Determine the [x, y] coordinate at the center of the cell enclosing the given text.  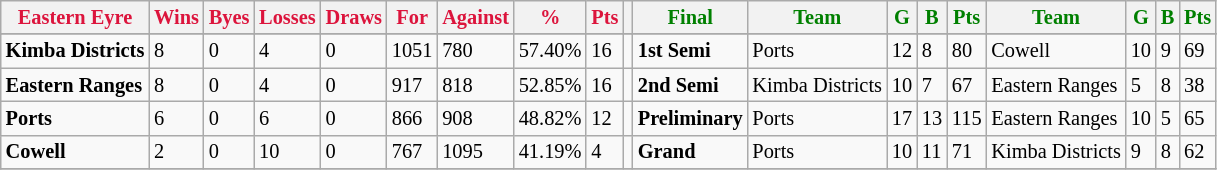
767 [412, 152]
65 [1198, 118]
41.19% [550, 152]
57.40% [550, 51]
71 [966, 152]
67 [966, 85]
115 [966, 118]
Draws [354, 17]
780 [476, 51]
917 [412, 85]
11 [932, 152]
48.82% [550, 118]
Eastern Eyre [75, 17]
69 [1198, 51]
80 [966, 51]
7 [932, 85]
1st Semi [690, 51]
Preliminary [690, 118]
62 [1198, 152]
908 [476, 118]
Losses [287, 17]
13 [932, 118]
Against [476, 17]
52.85% [550, 85]
Final [690, 17]
% [550, 17]
Wins [176, 17]
17 [902, 118]
Byes [229, 17]
2 [176, 152]
2nd Semi [690, 85]
1095 [476, 152]
For [412, 17]
866 [412, 118]
818 [476, 85]
Grand [690, 152]
1051 [412, 51]
38 [1198, 85]
